Pinpoint the cell where the given text exists, returning its (X, Y) midpoint coordinate. 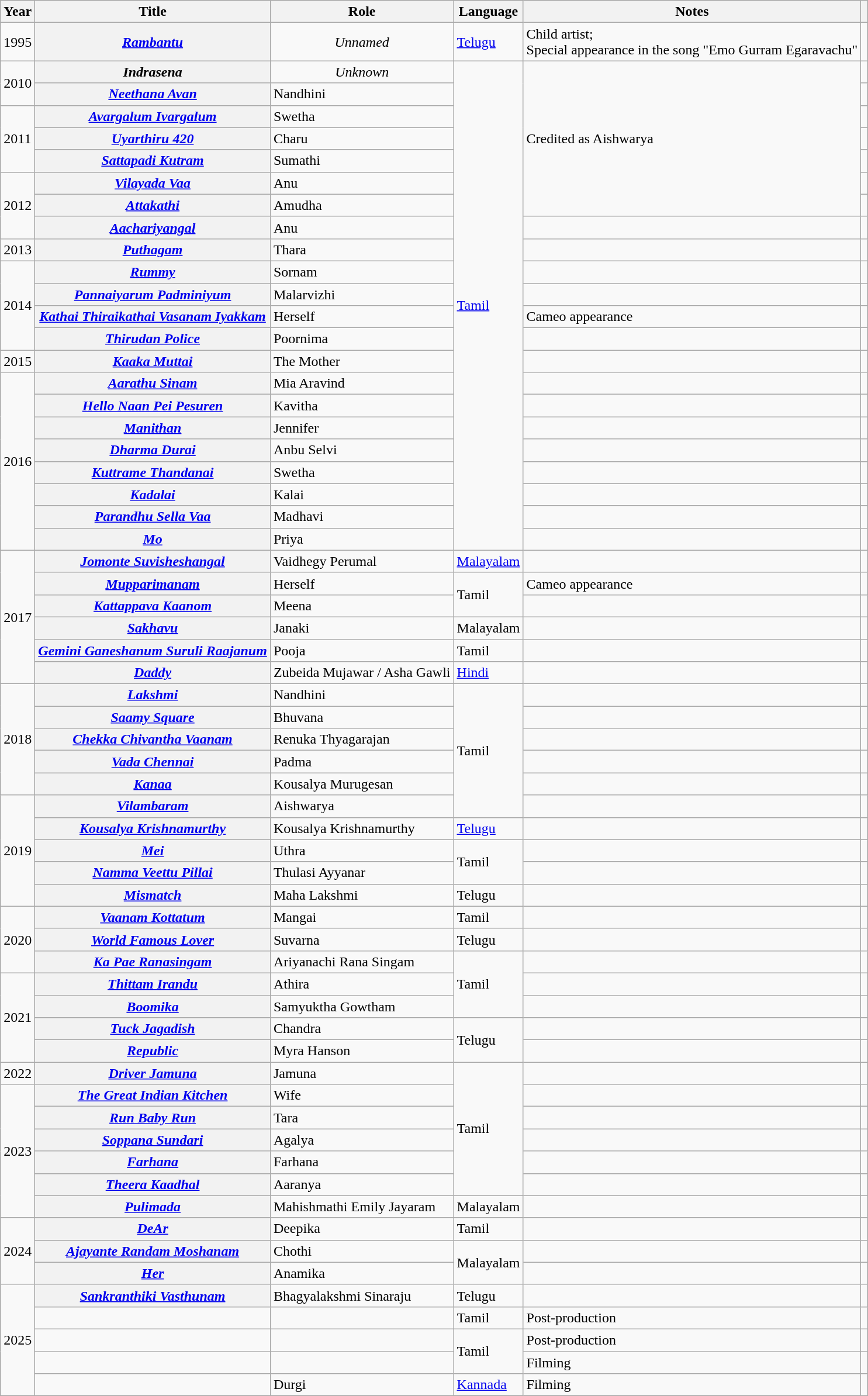
Jomonte Suvisheshangal (153, 561)
Thittam Irandu (153, 984)
Republic (153, 1051)
Hindi (489, 673)
Vada Chennai (153, 762)
Manithan (153, 428)
Indrasena (153, 72)
Namma Veettu Pillai (153, 873)
2012 (18, 205)
2023 (18, 1151)
Child artist;Special appearance in the song "Emo Gurram Egaravachu" (692, 42)
Samyuktha Gowtham (362, 1006)
Ka Pae Ranasingam (153, 962)
Kuttrame Thandanai (153, 472)
Amudha (362, 205)
Neethana Avan (153, 94)
Kalai (362, 495)
Lakshmi (153, 695)
Sakhavu (153, 628)
Athira (362, 984)
Suvarna (362, 939)
Her (153, 1273)
Mismatch (153, 895)
Malarvizhi (362, 294)
Priya (362, 539)
Agalya (362, 1140)
Chandra (362, 1029)
Mo (153, 539)
Chothi (362, 1251)
Mupparimanam (153, 583)
Tara (362, 1118)
Meena (362, 606)
Jennifer (362, 428)
2016 (18, 461)
Credited as Aishwarya (692, 139)
Padma (362, 762)
Aaranya (362, 1184)
Dharma Durai (153, 450)
Charu (362, 139)
Hello Naan Pei Pesuren (153, 406)
Chekka Chivantha Vaanam (153, 740)
Anbu Selvi (362, 450)
Mahishmathi Emily Jayaram (362, 1207)
Pannaiyarum Padminiyum (153, 294)
Myra Hanson (362, 1051)
Pulimada (153, 1207)
2020 (18, 939)
Tuck Jagadish (153, 1029)
Wife (362, 1096)
Notes (692, 12)
Renuka Thyagarajan (362, 740)
Sattapadi Kutram (153, 161)
The Great Indian Kitchen (153, 1096)
World Famous Lover (153, 939)
Kattappava Kaanom (153, 606)
Sankranthiki Vasthunam (153, 1295)
Unnamed (362, 42)
Puthagam (153, 250)
Role (362, 12)
1995 (18, 42)
Madhavi (362, 517)
Ariyanachi Rana Singam (362, 962)
Uthra (362, 851)
Daddy (153, 673)
Pooja (362, 651)
Year (18, 12)
Mei (153, 851)
2019 (18, 851)
Boomika (153, 1006)
Kathai Thiraikathai Vasanam Iyakkam (153, 317)
Thulasi Ayyanar (362, 873)
2021 (18, 1017)
Language (489, 12)
Kaaka Muttai (153, 361)
Title (153, 12)
Mangai (362, 917)
Sumathi (362, 161)
2024 (18, 1251)
Kavitha (362, 406)
Aishwarya (362, 806)
2017 (18, 617)
Thara (362, 250)
The Mother (362, 361)
2015 (18, 361)
DeAr (153, 1229)
2022 (18, 1073)
Avargalum Ivargalum (153, 116)
Bhuvana (362, 717)
2025 (18, 1340)
2013 (18, 250)
Janaki (362, 628)
Aarathu Sinam (153, 383)
Gemini Ganeshanum Suruli Raajanum (153, 651)
Vilayada Vaa (153, 183)
Anamika (362, 1273)
Vaanam Kottatum (153, 917)
Unknown (362, 72)
Zubeida Mujawar / Asha Gawli (362, 673)
Parandhu Sella Vaa (153, 517)
Vaidhegy Perumal (362, 561)
Ajayante Randam Moshanam (153, 1251)
Kadalai (153, 495)
Deepika (362, 1229)
Rambantu (153, 42)
Poornima (362, 339)
Saamy Square (153, 717)
2018 (18, 740)
Jamuna (362, 1073)
2010 (18, 83)
2011 (18, 139)
Kannada (489, 1385)
Run Baby Run (153, 1118)
Bhagyalakshmi Sinaraju (362, 1295)
Durgi (362, 1385)
Aachariyangal (153, 227)
Soppana Sundari (153, 1140)
Vilambaram (153, 806)
Driver Jamuna (153, 1073)
Maha Lakshmi (362, 895)
Thirudan Police (153, 339)
Rummy (153, 272)
Theera Kaadhal (153, 1184)
Kanaa (153, 784)
Attakathi (153, 205)
Uyarthiru 420 (153, 139)
Sornam (362, 272)
Mia Aravind (362, 383)
Kousalya Murugesan (362, 784)
2014 (18, 305)
